Provide the [X, Y] coordinate of the cell's center where the given text is located.  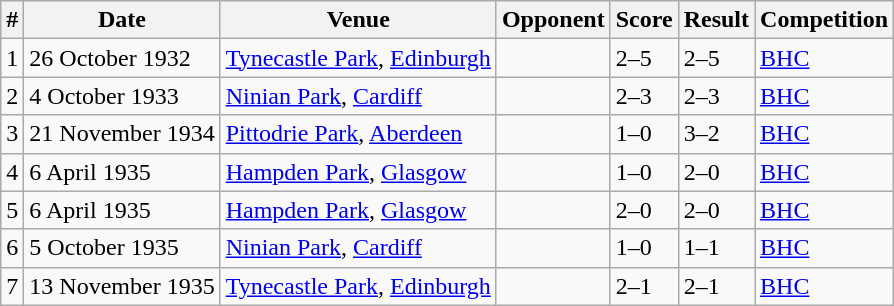
5 [12, 210]
Pittodrie Park, Aberdeen [358, 134]
3 [12, 134]
21 November 1934 [122, 134]
Score [644, 20]
Result [716, 20]
Competition [824, 20]
Venue [358, 20]
Date [122, 20]
# [12, 20]
7 [12, 286]
26 October 1932 [122, 58]
3–2 [716, 134]
6 [12, 248]
5 October 1935 [122, 248]
13 November 1935 [122, 286]
Opponent [553, 20]
1 [12, 58]
1–1 [716, 248]
4 October 1933 [122, 96]
2 [12, 96]
4 [12, 172]
